Return [x, y] of the center of cell containing provided text 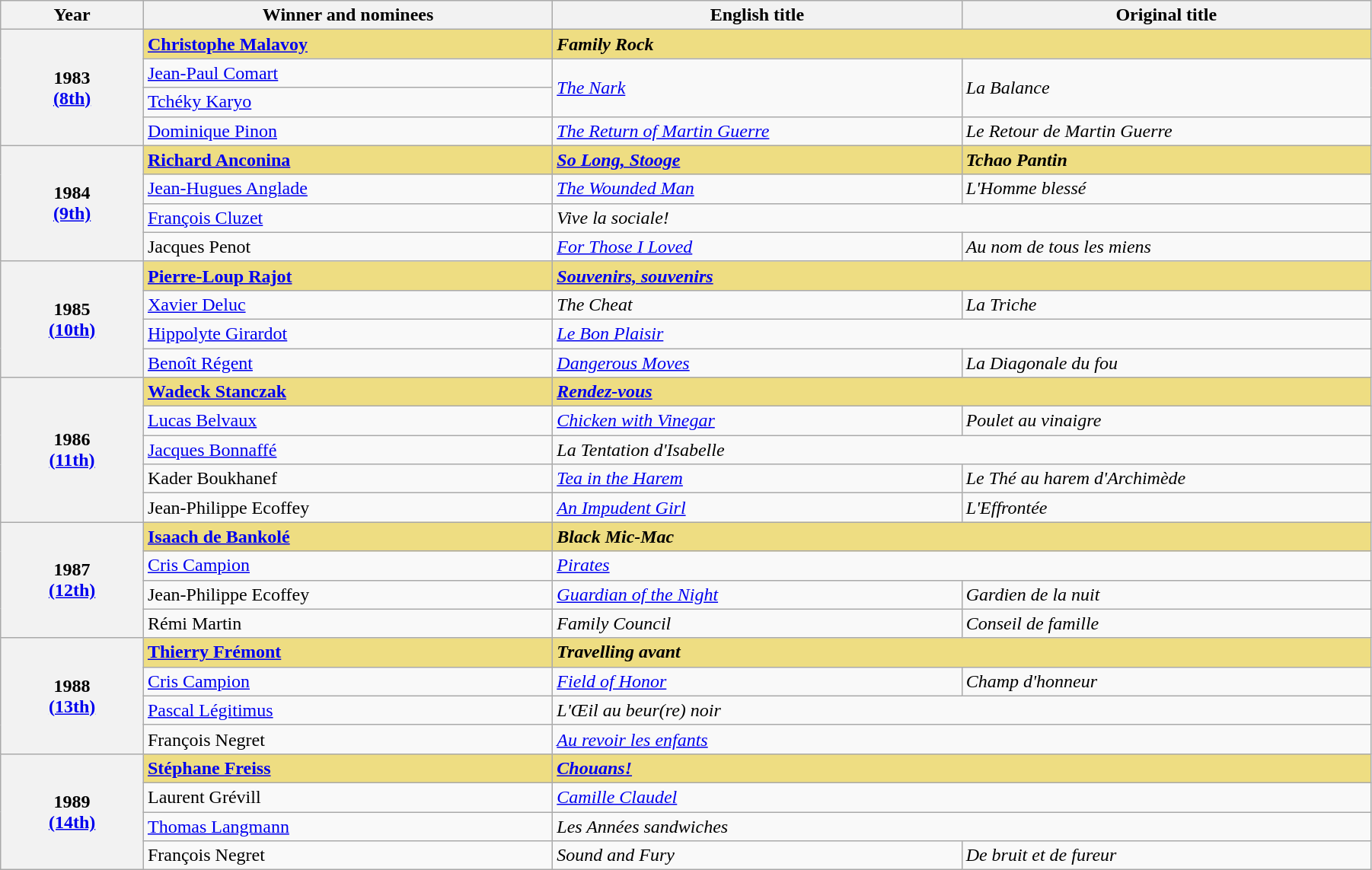
Au revoir les enfants [962, 739]
Gardien de la nuit [1166, 594]
1988(13th) [72, 696]
L'Œil au beur(re) noir [962, 710]
Black Mic-Mac [962, 537]
Stéphane Freiss [347, 768]
Thierry Frémont [347, 652]
Laurent Grévill [347, 797]
Richard Anconina [347, 160]
Rémi Martin [347, 623]
Chouans! [962, 768]
Jacques Penot [347, 247]
1986(11th) [72, 450]
Dangerous Moves [757, 363]
Family Council [757, 623]
Jean-Paul Comart [347, 73]
Chicken with Vinegar [757, 421]
Vive la sociale! [962, 218]
Guardian of the Night [757, 594]
Family Rock [962, 44]
Tchéky Karyo [347, 102]
The Wounded Man [757, 189]
Wadeck Stanczak [347, 392]
Original title [1166, 15]
The Return of Martin Guerre [757, 131]
Jacques Bonnaffé [347, 450]
Pascal Légitimus [347, 710]
For Those I Loved [757, 247]
1989(14th) [72, 811]
Benoît Régent [347, 363]
La Balance [1166, 88]
Field of Honor [757, 681]
Au nom de tous les miens [1166, 247]
La Triche [1166, 304]
Le Thé au harem d'Archimède [1166, 479]
L'Homme blessé [1166, 189]
Isaach de Bankolé [347, 537]
Winner and nominees [347, 15]
The Nark [757, 88]
The Cheat [757, 304]
Thomas Langmann [347, 826]
Pirates [962, 566]
Christophe Malavoy [347, 44]
1984(9th) [72, 203]
Year [72, 15]
Le Retour de Martin Guerre [1166, 131]
Rendez-vous [962, 392]
Xavier Deluc [347, 304]
Le Bon Plaisir [962, 333]
L'Effrontée [1166, 508]
Poulet au vinaigre [1166, 421]
De bruit et de fureur [1166, 856]
La Diagonale du fou [1166, 363]
François Cluzet [347, 218]
Sound and Fury [757, 856]
1983(8th) [72, 88]
An Impudent Girl [757, 508]
Champ d'honneur [1166, 681]
Tea in the Harem [757, 479]
Jean-Hugues Anglade [347, 189]
English title [757, 15]
Pierre-Loup Rajot [347, 276]
So Long, Stooge [757, 160]
Hippolyte Girardot [347, 333]
Tchao Pantin [1166, 160]
Travelling avant [962, 652]
1985(10th) [72, 319]
Les Années sandwiches [962, 826]
Souvenirs, souvenirs [962, 276]
Kader Boukhanef [347, 479]
La Tentation d'Isabelle [962, 450]
Camille Claudel [962, 797]
Dominique Pinon [347, 131]
Lucas Belvaux [347, 421]
Conseil de famille [1166, 623]
1987(12th) [72, 580]
